Determine the [x, y] coordinate at the center of the cell enclosing the given text.  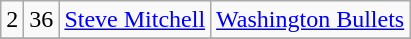
Washington Bullets [310, 20]
Steve Mitchell [135, 20]
2 [12, 20]
36 [42, 20]
